For the text-containing cell, return its midpoint in [x, y] coordinate format. 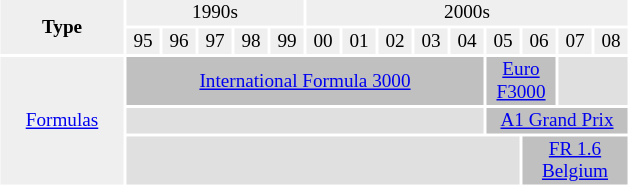
International Formula 3000 [304, 81]
08 [610, 41]
1990s [214, 13]
02 [394, 41]
06 [538, 41]
04 [466, 41]
00 [322, 41]
Formulas [62, 121]
Euro F3000 [520, 81]
99 [286, 41]
03 [430, 41]
Type [62, 27]
97 [214, 41]
98 [250, 41]
95 [142, 41]
A1 Grand Prix [556, 121]
07 [574, 41]
2000s [466, 13]
05 [502, 41]
96 [178, 41]
01 [358, 41]
FR 1.6 Belgium [574, 160]
